Detect which cell encompasses the target text, then output its [x, y] center coordinate. 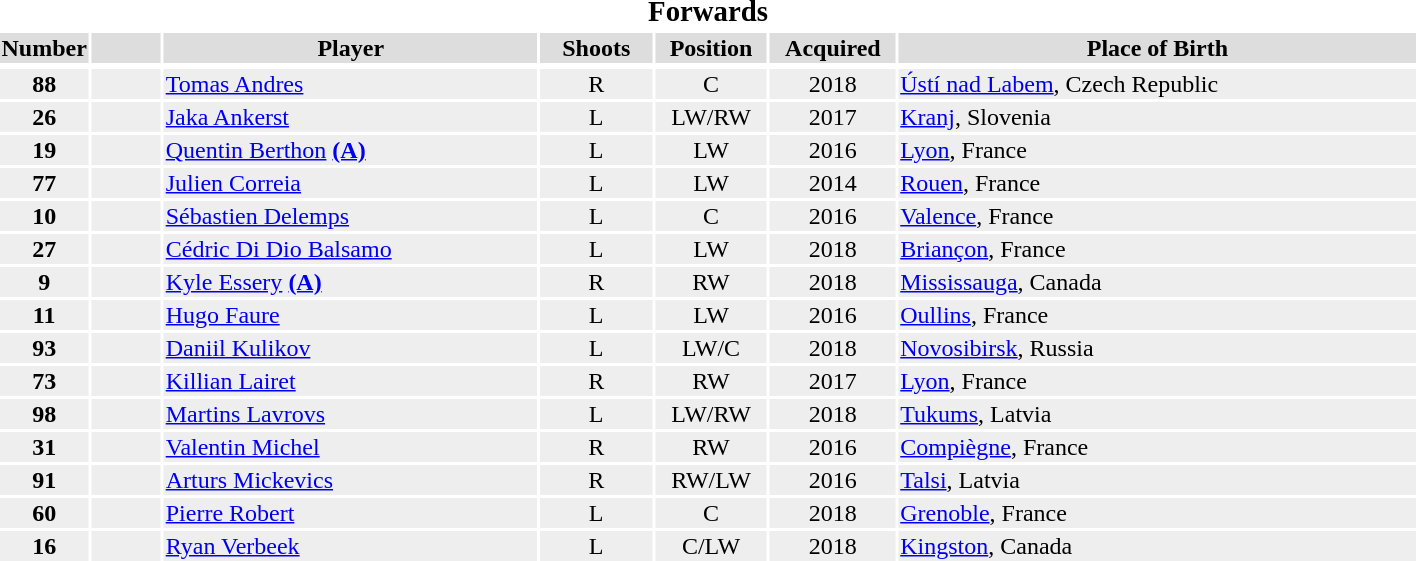
Tomas Andres [350, 84]
Daniil Kulikov [350, 348]
C/LW [711, 546]
Number [44, 48]
Tukums, Latvia [1158, 414]
Jaka Ankerst [350, 117]
Pierre Robert [350, 513]
26 [44, 117]
Grenoble, France [1158, 513]
Arturs Mickevics [350, 480]
Player [350, 48]
Shoots [596, 48]
Novosibirsk, Russia [1158, 348]
RW/LW [711, 480]
2014 [833, 183]
11 [44, 315]
16 [44, 546]
Julien Correia [350, 183]
Kingston, Canada [1158, 546]
Talsi, Latvia [1158, 480]
Martins Lavrovs [350, 414]
77 [44, 183]
Mississauga, Canada [1158, 282]
88 [44, 84]
9 [44, 282]
Hugo Faure [350, 315]
Valentin Michel [350, 447]
Briançon, France [1158, 249]
10 [44, 216]
LW/C [711, 348]
73 [44, 381]
91 [44, 480]
Rouen, France [1158, 183]
Valence, France [1158, 216]
Oullins, France [1158, 315]
Sébastien Delemps [350, 216]
60 [44, 513]
Killian Lairet [350, 381]
Quentin Berthon (A) [350, 150]
93 [44, 348]
Ústí nad Labem, Czech Republic [1158, 84]
Place of Birth [1158, 48]
Cédric Di Dio Balsamo [350, 249]
98 [44, 414]
19 [44, 150]
Compiègne, France [1158, 447]
Kranj, Slovenia [1158, 117]
27 [44, 249]
Position [711, 48]
31 [44, 447]
Acquired [833, 48]
Kyle Essery (A) [350, 282]
Ryan Verbeek [350, 546]
